Capture the cell that displays the provided text and extract its [x, y] central coordinate. 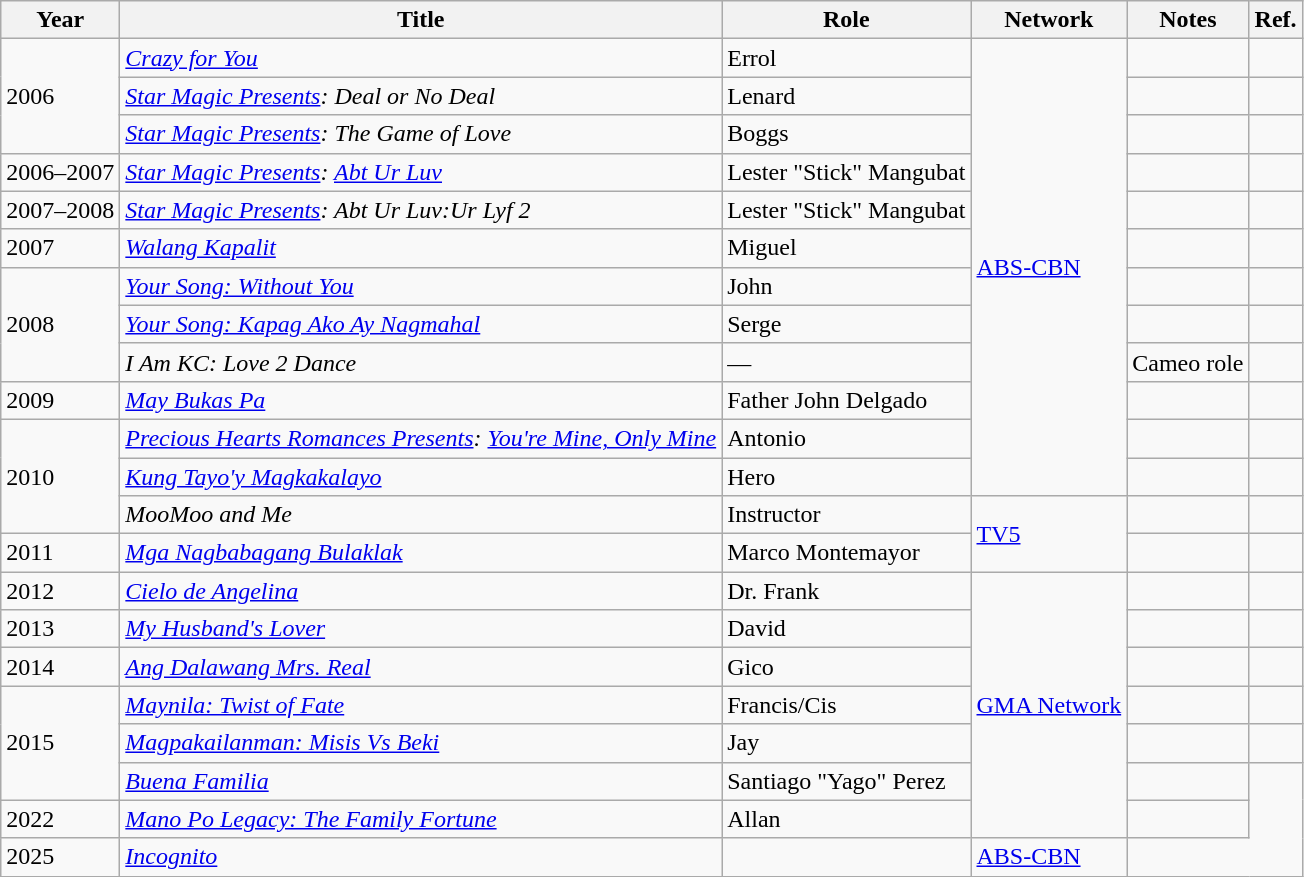
Santiago "Yago" Perez [846, 781]
Notes [1188, 20]
Your Song: Kapag Ako Ay Nagmahal [421, 324]
Maynila: Twist of Fate [421, 705]
2011 [60, 553]
I Am KC: Love 2 Dance [421, 362]
2015 [60, 743]
Star Magic Presents: Abt Ur Luv:Ur Lyf 2 [421, 210]
Mga Nagbabagang Bulaklak [421, 553]
Your Song: Without You [421, 286]
Cielo de Angelina [421, 591]
Buena Familia [421, 781]
2006–2007 [60, 172]
2022 [60, 819]
Errol [846, 58]
David [846, 629]
Allan [846, 819]
Hero [846, 477]
Serge [846, 324]
Father John Delgado [846, 400]
Dr. Frank [846, 591]
Marco Montemayor [846, 553]
2014 [60, 667]
Cameo role [1188, 362]
Network [1049, 20]
Kung Tayo'y Magkakalayo [421, 477]
2008 [60, 324]
Instructor [846, 515]
2010 [60, 476]
Ang Dalawang Mrs. Real [421, 667]
John [846, 286]
Incognito [421, 857]
2012 [60, 591]
Precious Hearts Romances Presents: You're Mine, Only Mine [421, 438]
Role [846, 20]
Star Magic Presents: Deal or No Deal [421, 96]
MooMoo and Me [421, 515]
Star Magic Presents: The Game of Love [421, 134]
— [846, 362]
2007–2008 [60, 210]
My Husband's Lover [421, 629]
Crazy for You [421, 58]
Title [421, 20]
Jay [846, 743]
2025 [60, 857]
Francis/Cis [846, 705]
Miguel [846, 248]
2006 [60, 96]
GMA Network [1049, 705]
Mano Po Legacy: The Family Fortune [421, 819]
Magpakailanman: Misis Vs Beki [421, 743]
Lenard [846, 96]
Gico [846, 667]
2009 [60, 400]
2013 [60, 629]
TV5 [1049, 534]
Antonio [846, 438]
Year [60, 20]
Boggs [846, 134]
2007 [60, 248]
Walang Kapalit [421, 248]
May Bukas Pa [421, 400]
Ref. [1276, 20]
Star Magic Presents: Abt Ur Luv [421, 172]
